Scan for the cell matching the given text and deliver its (x, y) coordinate at center. 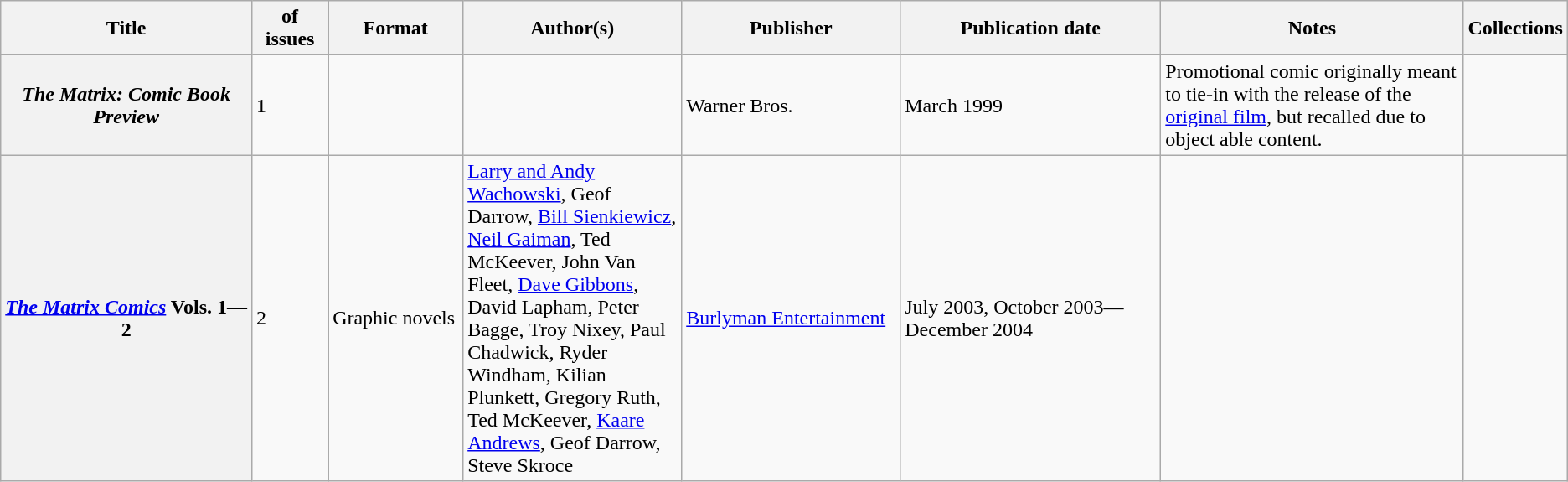
Warner Bros. (791, 106)
The Matrix Comics Vols. 1—2 (126, 319)
Collections (1515, 29)
of issues (290, 29)
Publication date (1030, 29)
Publisher (791, 29)
Author(s) (573, 29)
March 1999 (1030, 106)
1 (290, 106)
Promotional comic originally meant to tie-in with the release of the original film, but recalled due to object able content. (1312, 106)
Graphic novels (395, 319)
Burlyman Entertainment (791, 319)
2 (290, 319)
Notes (1312, 29)
Format (395, 29)
July 2003, October 2003—December 2004 (1030, 319)
Title (126, 29)
The Matrix: Comic Book Preview (126, 106)
